For the text-containing cell, return its midpoint in [x, y] coordinate format. 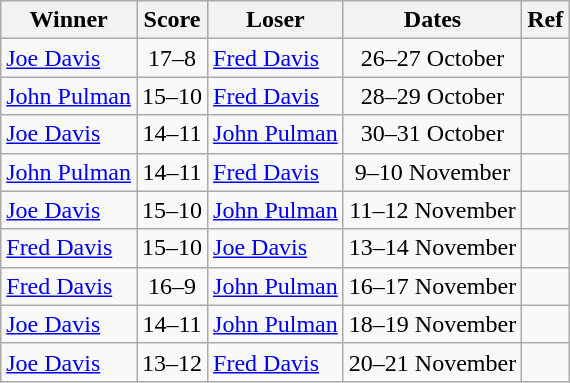
26–27 October [432, 58]
Ref [546, 20]
9–10 November [432, 172]
28–29 October [432, 96]
Winner [69, 20]
13–14 November [432, 248]
30–31 October [432, 134]
Dates [432, 20]
Score [172, 20]
20–21 November [432, 362]
18–19 November [432, 324]
17–8 [172, 58]
16–17 November [432, 286]
13–12 [172, 362]
16–9 [172, 286]
11–12 November [432, 210]
Loser [276, 20]
